Provide the (X, Y) coordinate of the cell's center where the given text is located.  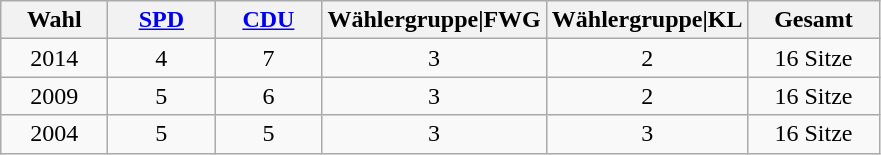
7 (268, 58)
6 (268, 96)
Wählergruppe|FWG (434, 20)
2004 (54, 134)
Wahl (54, 20)
2009 (54, 96)
Wählergruppe|KL (647, 20)
Gesamt (814, 20)
SPD (162, 20)
2014 (54, 58)
4 (162, 58)
CDU (268, 20)
